Return the [x, y] coordinate for the center point of the cell that contains the specified text.  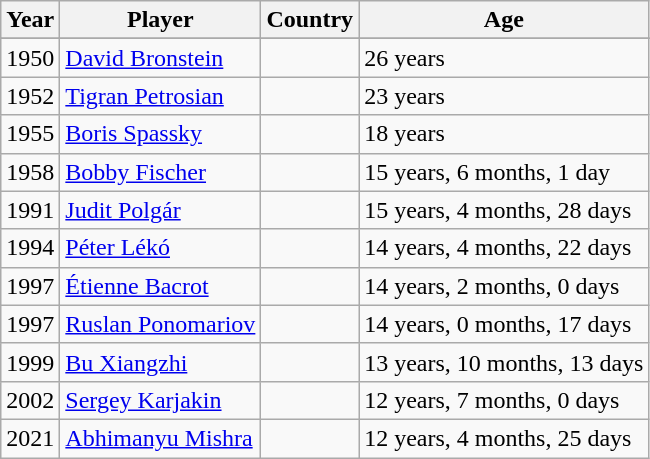
Ruslan Ponomariov [160, 324]
13 years, 10 months, 13 days [504, 362]
18 years [504, 134]
1950 [30, 58]
23 years [504, 96]
1999 [30, 362]
Tigran Petrosian [160, 96]
15 years, 6 months, 1 day [504, 172]
Country [310, 20]
Year [30, 20]
1994 [30, 248]
1958 [30, 172]
12 years, 7 months, 0 days [504, 400]
Bobby Fischer [160, 172]
2002 [30, 400]
1955 [30, 134]
Abhimanyu Mishra [160, 438]
14 years, 0 months, 17 days [504, 324]
14 years, 4 months, 22 days [504, 248]
1952 [30, 96]
15 years, 4 months, 28 days [504, 210]
26 years [504, 58]
Player [160, 20]
Sergey Karjakin [160, 400]
14 years, 2 months, 0 days [504, 286]
2021 [30, 438]
David Bronstein [160, 58]
12 years, 4 months, 25 days [504, 438]
Bu Xiangzhi [160, 362]
1991 [30, 210]
Boris Spassky [160, 134]
Péter Lékó [160, 248]
Judit Polgár [160, 210]
Age [504, 20]
Étienne Bacrot [160, 286]
